From the cell containing the given text, extract its center point as (x, y) coordinate. 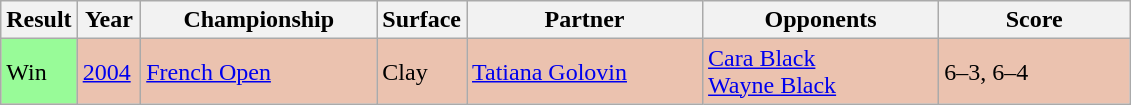
Year (109, 20)
Championship (259, 20)
Win (39, 72)
Opponents (821, 20)
Cara Black Wayne Black (821, 72)
Result (39, 20)
French Open (259, 72)
Surface (422, 20)
2004 (109, 72)
Score (1034, 20)
6–3, 6–4 (1034, 72)
Clay (422, 72)
Tatiana Golovin (584, 72)
Partner (584, 20)
